Extract the (X, Y) coordinate from the center of the cell holding the provided text.  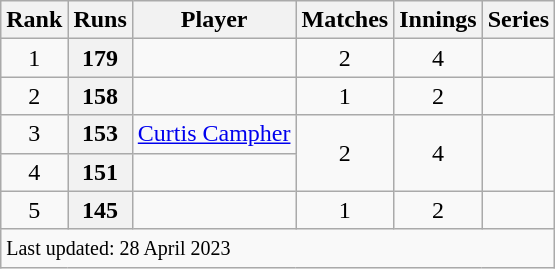
Runs (100, 20)
Series (518, 20)
Rank (34, 20)
Last updated: 28 April 2023 (278, 248)
151 (100, 172)
179 (100, 58)
Matches (345, 20)
153 (100, 134)
145 (100, 210)
5 (34, 210)
Innings (438, 20)
158 (100, 96)
Curtis Campher (214, 134)
Player (214, 20)
3 (34, 134)
